From the cell containing the given text, extract its center point as (x, y) coordinate. 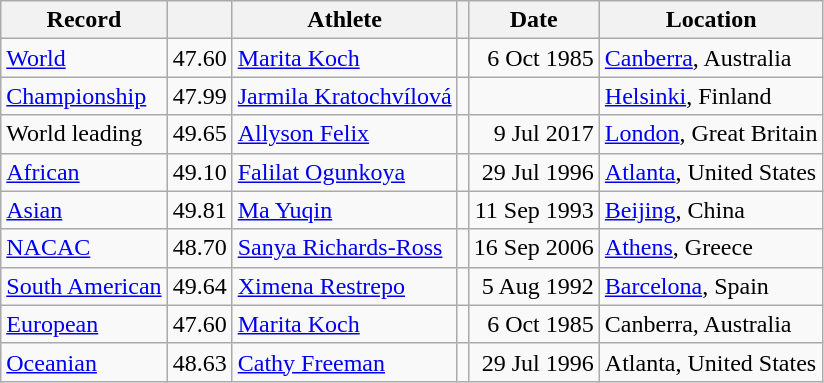
Falilat Ogunkoya (344, 172)
South American (84, 286)
European (84, 324)
Record (84, 20)
African (84, 172)
49.64 (200, 286)
16 Sep 2006 (534, 248)
Ma Yuqin (344, 210)
48.70 (200, 248)
Athens, Greece (711, 248)
5 Aug 1992 (534, 286)
World (84, 58)
47.99 (200, 96)
49.10 (200, 172)
Helsinki, Finland (711, 96)
9 Jul 2017 (534, 134)
49.81 (200, 210)
Asian (84, 210)
Athlete (344, 20)
World leading (84, 134)
Oceanian (84, 362)
Date (534, 20)
NACAC (84, 248)
London, Great Britain (711, 134)
Jarmila Kratochvílová (344, 96)
Sanya Richards-Ross (344, 248)
11 Sep 1993 (534, 210)
48.63 (200, 362)
49.65 (200, 134)
Barcelona, Spain (711, 286)
Championship (84, 96)
Location (711, 20)
Beijing, China (711, 210)
Cathy Freeman (344, 362)
Ximena Restrepo (344, 286)
Allyson Felix (344, 134)
